Determine the [X, Y] coordinate at the center of the cell enclosing the given text.  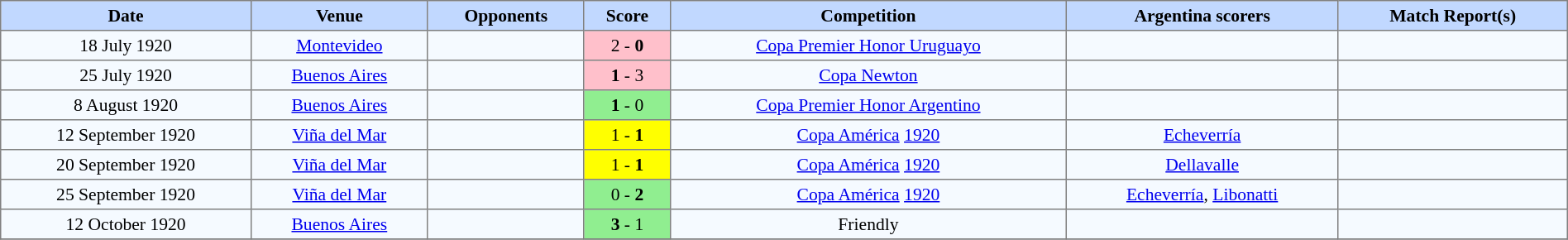
12 September 1920 [126, 135]
25 July 1920 [126, 75]
1 - 3 [627, 75]
1 - 0 [627, 105]
Date [126, 16]
12 October 1920 [126, 224]
18 July 1920 [126, 46]
2 - 0 [627, 46]
0 - 2 [627, 194]
Friendly [868, 224]
Copa Premier Honor Argentino [868, 105]
Copa Newton [868, 75]
Competition [868, 16]
Argentina scorers [1202, 16]
Venue [339, 16]
Dellavalle [1202, 165]
Score [627, 16]
8 August 1920 [126, 105]
Copa Premier Honor Uruguayo [868, 46]
Match Report(s) [1452, 16]
20 September 1920 [126, 165]
3 - 1 [627, 224]
Montevideo [339, 46]
25 September 1920 [126, 194]
Echeverría, Libonatti [1202, 194]
Echeverría [1202, 135]
Opponents [506, 16]
